From the cell containing the given text, extract its center point as [x, y] coordinate. 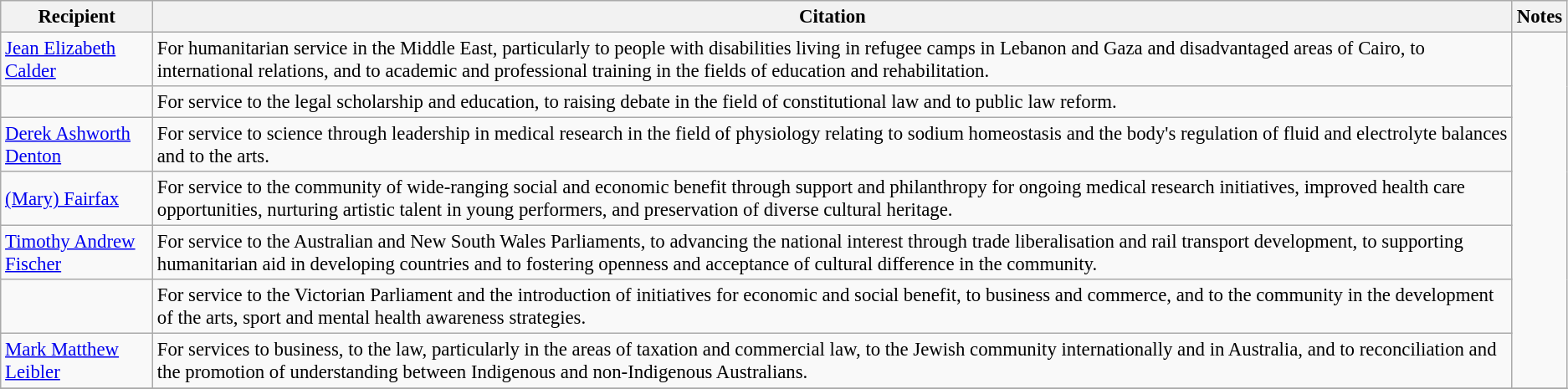
Jean Elizabeth Calder [77, 60]
Derek Ashworth Denton [77, 146]
Timothy Andrew Fischer [77, 253]
For service to the legal scholarship and education, to raising debate in the field of constitutional law and to public law reform. [832, 102]
Mark Matthew Leibler [77, 361]
Citation [832, 17]
Notes [1540, 17]
(Mary) Fairfax [77, 199]
Recipient [77, 17]
